From the cell containing the given text, extract its center point as (x, y) coordinate. 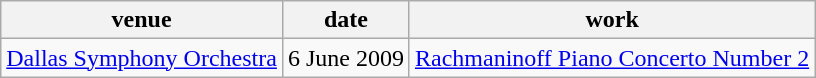
Dallas Symphony Orchestra (142, 58)
venue (142, 20)
6 June 2009 (346, 58)
Rachmaninoff Piano Concerto Number 2 (612, 58)
work (612, 20)
date (346, 20)
